Find where the given text appears and provide that cell's center as [x, y] coordinate. 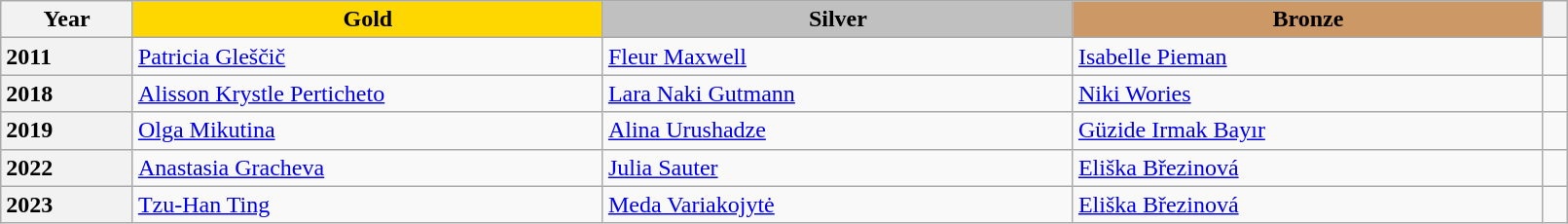
2018 [67, 93]
Fleur Maxwell [837, 56]
Lara Naki Gutmann [837, 93]
Alina Urushadze [837, 131]
Bronze [1308, 19]
Meda Variakojytė [837, 205]
2011 [67, 56]
Silver [837, 19]
Patricia Gleščič [368, 56]
Julia Sauter [837, 168]
2023 [67, 205]
Niki Wories [1308, 93]
Tzu-Han Ting [368, 205]
Anastasia Gracheva [368, 168]
Gold [368, 19]
2019 [67, 131]
Year [67, 19]
Olga Mikutina [368, 131]
2022 [67, 168]
Alisson Krystle Perticheto [368, 93]
Güzide Irmak Bayır [1308, 131]
Isabelle Pieman [1308, 56]
